Return [x, y] of the center of cell containing provided text 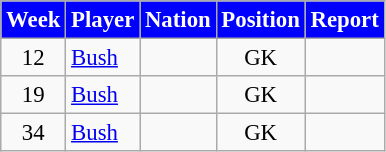
12 [34, 58]
34 [34, 133]
Position [260, 20]
Report [344, 20]
Player [103, 20]
19 [34, 95]
Nation [178, 20]
Week [34, 20]
